Extract the [X, Y] coordinate from the center of the cell holding the provided text.  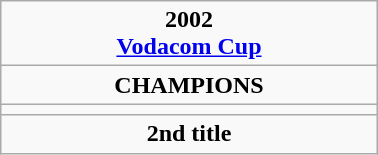
2nd title [189, 134]
2002 Vodacom Cup [189, 34]
CHAMPIONS [189, 85]
